From the cell containing the given text, extract its center point as [x, y] coordinate. 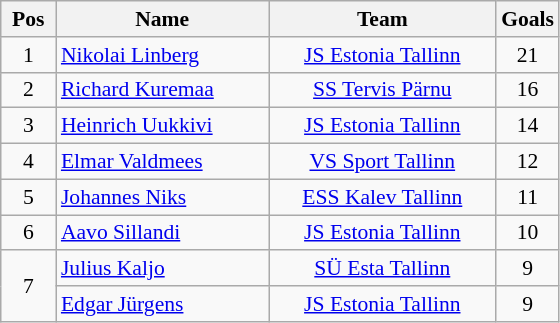
VS Sport Tallinn [382, 162]
Julius Kaljo [162, 269]
Heinrich Uukkivi [162, 126]
14 [528, 126]
16 [528, 90]
4 [28, 162]
Pos [28, 19]
6 [28, 233]
21 [528, 55]
SÜ Esta Tallinn [382, 269]
Aavo Sillandi [162, 233]
3 [28, 126]
7 [28, 286]
Name [162, 19]
Elmar Valdmees [162, 162]
SS Tervis Pärnu [382, 90]
5 [28, 197]
12 [528, 162]
Nikolai Linberg [162, 55]
Goals [528, 19]
ESS Kalev Tallinn [382, 197]
Richard Kuremaa [162, 90]
1 [28, 55]
11 [528, 197]
2 [28, 90]
Edgar Jürgens [162, 304]
10 [528, 233]
Team [382, 19]
Johannes Niks [162, 197]
